Identify which cell holds the provided text, then report its (x, y) central coordinate. 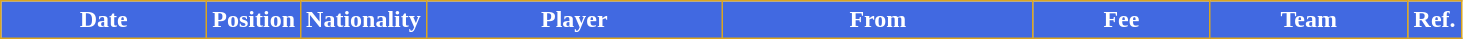
Position (254, 20)
Date (104, 20)
Nationality (364, 20)
Fee (1121, 20)
Ref. (1434, 20)
Player (574, 20)
From (878, 20)
Team (1308, 20)
